For the text-containing cell, return its midpoint in [X, Y] coordinate format. 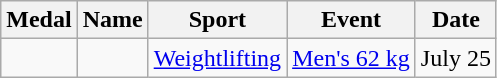
Men's 62 kg [352, 58]
Medal [39, 20]
Event [352, 20]
Date [456, 20]
Weightlifting [217, 58]
Sport [217, 20]
Name [112, 20]
July 25 [456, 58]
